Search for the cell housing the specified text and yield its (x, y) center coordinate. 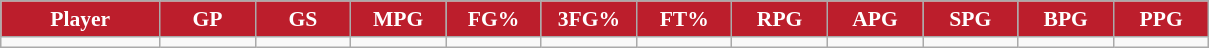
APG (874, 19)
BPG (1066, 19)
RPG (780, 19)
Player (80, 19)
SPG (970, 19)
MPG (398, 19)
3FG% (588, 19)
FT% (684, 19)
PPG (1161, 19)
GS (302, 19)
FG% (494, 19)
GP (208, 19)
